Find where the given text appears and provide that cell's center as (x, y) coordinate. 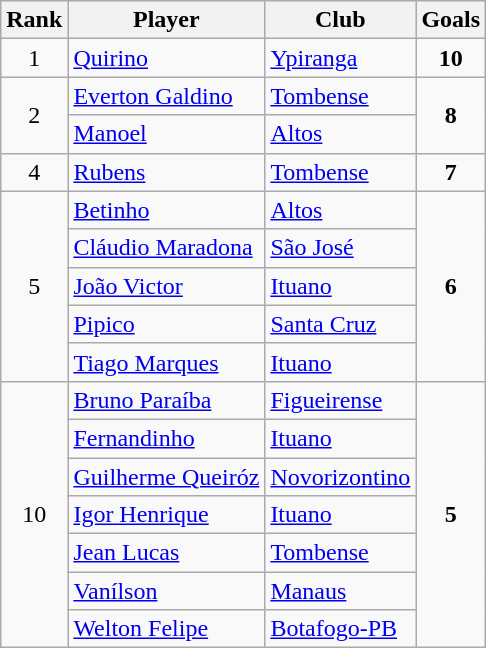
7 (451, 172)
Everton Galdino (166, 96)
Fernandinho (166, 438)
Tiago Marques (166, 362)
Cláudio Maradona (166, 248)
Welton Felipe (166, 629)
Novorizontino (340, 477)
4 (34, 172)
Santa Cruz (340, 324)
Rank (34, 20)
Igor Henrique (166, 515)
Club (340, 20)
Manaus (340, 591)
Figueirense (340, 400)
Manoel (166, 134)
Pipico (166, 324)
Guilherme Queiróz (166, 477)
2 (34, 115)
Quirino (166, 58)
Botafogo-PB (340, 629)
Goals (451, 20)
8 (451, 115)
Player (166, 20)
Jean Lucas (166, 553)
Betinho (166, 210)
João Victor (166, 286)
São José (340, 248)
6 (451, 286)
Vanílson (166, 591)
Ypiranga (340, 58)
Bruno Paraíba (166, 400)
1 (34, 58)
Rubens (166, 172)
